Determine the [x, y] coordinate at the center of the cell enclosing the given text.  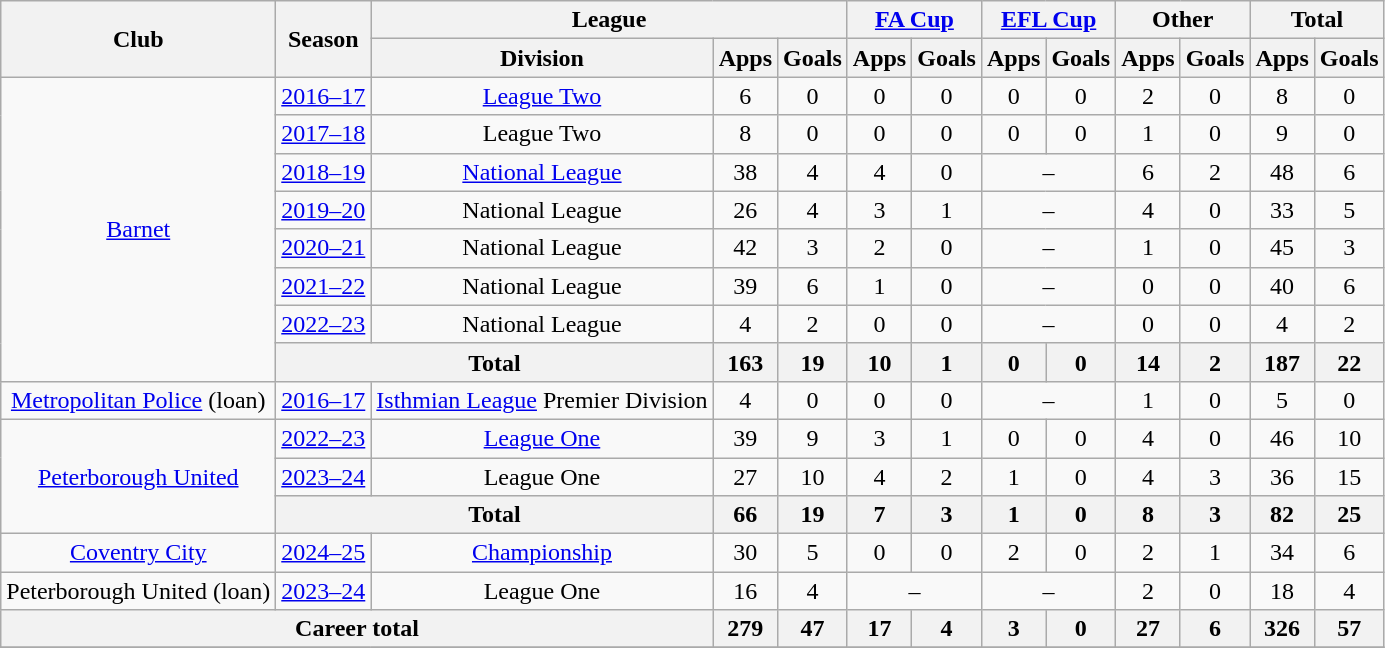
57 [1349, 629]
Barnet [138, 229]
2017–18 [324, 134]
18 [1282, 591]
38 [745, 172]
Peterborough United (loan) [138, 591]
42 [745, 248]
Isthmian League Premier Division [542, 400]
40 [1282, 286]
FA Cup [914, 20]
Metropolitan Police (loan) [138, 400]
16 [745, 591]
14 [1148, 362]
66 [745, 515]
45 [1282, 248]
2024–25 [324, 553]
2018–19 [324, 172]
Other [1183, 20]
Championship [542, 553]
187 [1282, 362]
Coventry City [138, 553]
Career total [357, 629]
Club [138, 39]
48 [1282, 172]
25 [1349, 515]
22 [1349, 362]
Division [542, 58]
2021–22 [324, 286]
Peterborough United [138, 476]
163 [745, 362]
82 [1282, 515]
30 [745, 553]
47 [813, 629]
26 [745, 210]
Season [324, 39]
34 [1282, 553]
2020–21 [324, 248]
17 [879, 629]
League [610, 20]
279 [745, 629]
2019–20 [324, 210]
EFL Cup [1048, 20]
46 [1282, 438]
7 [879, 515]
15 [1349, 477]
36 [1282, 477]
33 [1282, 210]
326 [1282, 629]
